Return [x, y] of the center of cell containing provided text 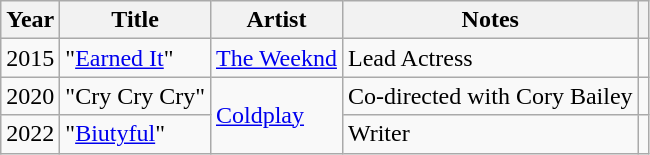
2015 [30, 58]
2020 [30, 96]
Coldplay [276, 115]
Writer [490, 134]
"Earned It" [136, 58]
"Biutyful" [136, 134]
2022 [30, 134]
Co-directed with Cory Bailey [490, 96]
Notes [490, 20]
"Cry Cry Cry" [136, 96]
Lead Actress [490, 58]
The Weeknd [276, 58]
Year [30, 20]
Title [136, 20]
Artist [276, 20]
